Capture the cell that displays the provided text and extract its [x, y] central coordinate. 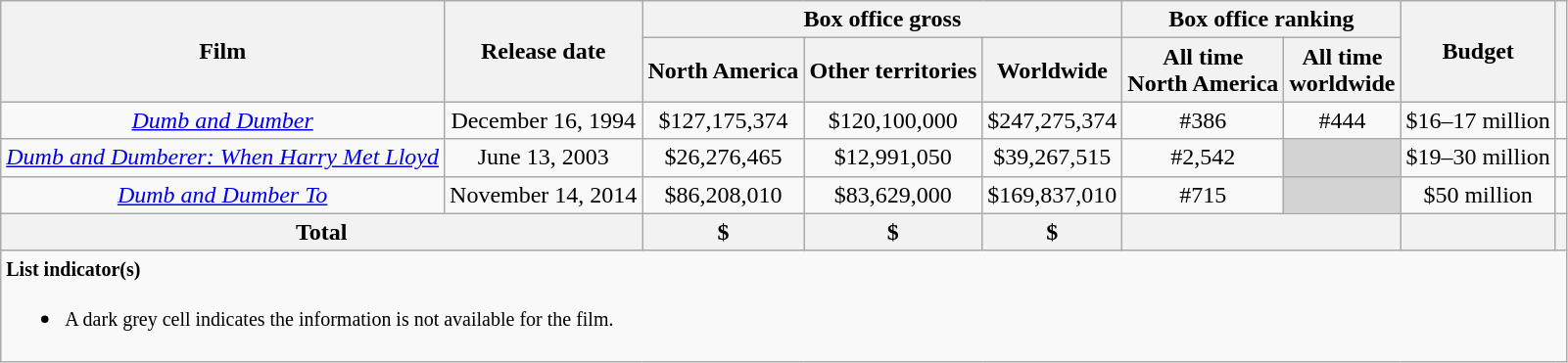
$39,267,515 [1052, 158]
Total [321, 232]
#2,542 [1203, 158]
Dumb and Dumber To [223, 195]
$12,991,050 [893, 158]
Dumb and Dumberer: When Harry Met Lloyd [223, 158]
Film [223, 51]
$127,175,374 [723, 120]
Box office gross [882, 20]
$169,837,010 [1052, 195]
List indicator(s)A dark grey cell indicates the information is not available for the film. [784, 305]
$16–17 million [1478, 120]
All time North America [1203, 70]
$50 million [1478, 195]
Box office ranking [1261, 20]
#715 [1203, 195]
$19–30 million [1478, 158]
June 13, 2003 [544, 158]
Budget [1478, 51]
#386 [1203, 120]
#444 [1342, 120]
Other territories [893, 70]
$86,208,010 [723, 195]
Dumb and Dumber [223, 120]
December 16, 1994 [544, 120]
All time worldwide [1342, 70]
November 14, 2014 [544, 195]
Worldwide [1052, 70]
North America [723, 70]
$26,276,465 [723, 158]
$120,100,000 [893, 120]
Release date [544, 51]
$247,275,374 [1052, 120]
$83,629,000 [893, 195]
